Determine the [x, y] coordinate at the center of the cell enclosing the given text.  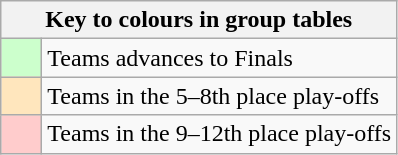
Teams in the 5–8th place play-offs [220, 96]
Key to colours in group tables [199, 20]
Teams in the 9–12th place play-offs [220, 134]
Teams advances to Finals [220, 58]
